Extract the [x, y] coordinate from the center of the cell holding the provided text.  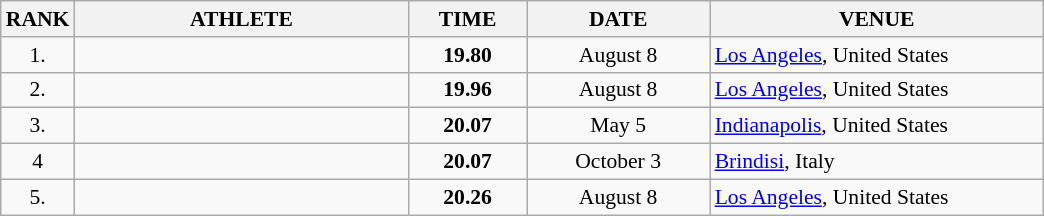
4 [38, 162]
19.96 [468, 90]
Indianapolis, United States [877, 126]
Brindisi, Italy [877, 162]
TIME [468, 19]
VENUE [877, 19]
RANK [38, 19]
3. [38, 126]
May 5 [618, 126]
ATHLETE [241, 19]
2. [38, 90]
20.26 [468, 197]
DATE [618, 19]
1. [38, 55]
19.80 [468, 55]
5. [38, 197]
October 3 [618, 162]
